Provide the (X, Y) coordinate of the cell's center where the given text is located.  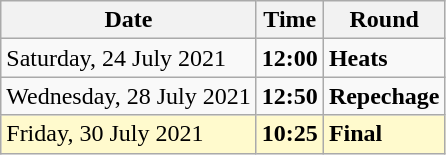
Heats (384, 58)
Date (129, 20)
Time (290, 20)
Round (384, 20)
Wednesday, 28 July 2021 (129, 96)
Saturday, 24 July 2021 (129, 58)
12:50 (290, 96)
Final (384, 134)
Friday, 30 July 2021 (129, 134)
10:25 (290, 134)
Repechage (384, 96)
12:00 (290, 58)
